From the cell containing the given text, extract its center point as [x, y] coordinate. 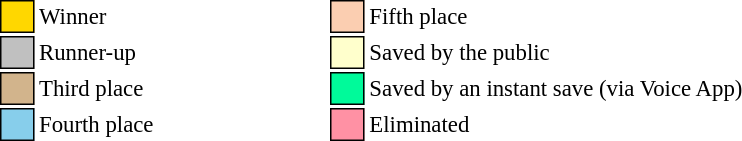
Winner [96, 16]
Runner-up [96, 52]
Fourth place [96, 124]
Third place [96, 88]
